Identify which cell holds the provided text, then report its (X, Y) central coordinate. 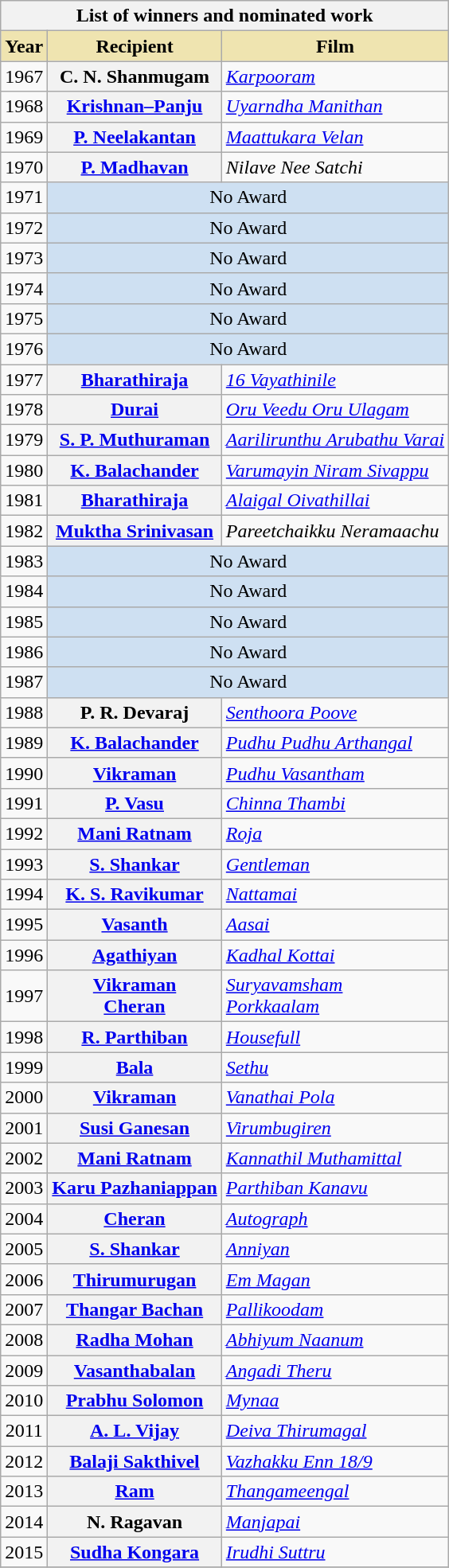
List of winners and nominated work (224, 16)
1994 (24, 895)
1975 (24, 318)
1998 (24, 1037)
1968 (24, 107)
1992 (24, 833)
Kannathil Muthamittal (334, 1158)
Senthoora Poove (334, 712)
Angadi Theru (334, 1370)
N. Ragavan (135, 1522)
P. Neelakantan (135, 137)
Thangameengal (334, 1492)
Oru Veedu Oru Ulagam (334, 410)
Vasanthabalan (135, 1370)
1984 (24, 591)
S. P. Muthuraman (135, 440)
1989 (24, 743)
1997 (24, 997)
1981 (24, 501)
Pallikoodam (334, 1309)
1988 (24, 712)
2012 (24, 1461)
1980 (24, 470)
Susi Ganesan (135, 1128)
1973 (24, 258)
1991 (24, 803)
1999 (24, 1067)
Muktha Srinivasan (135, 531)
Chinna Thambi (334, 803)
Maattukara Velan (334, 137)
16 Vayathinile (334, 380)
1970 (24, 167)
VikramanCheran (135, 997)
Thirumurugan (135, 1279)
1986 (24, 652)
Vanathai Pola (334, 1098)
1995 (24, 925)
1982 (24, 531)
Film (334, 46)
Em Magan (334, 1279)
P. Vasu (135, 803)
Sudha Kongara (135, 1552)
1972 (24, 228)
Karu Pazhaniappan (135, 1188)
Aasai (334, 925)
Parthiban Kanavu (334, 1188)
Nattamai (334, 895)
Deiva Thirumagal (334, 1431)
Prabhu Solomon (135, 1401)
Roja (334, 833)
Irudhi Suttru (334, 1552)
Thangar Bachan (135, 1309)
Manjapai (334, 1522)
1983 (24, 561)
1974 (24, 288)
Varumayin Niram Sivappu (334, 470)
K. S. Ravikumar (135, 895)
Kadhal Kottai (334, 955)
1979 (24, 440)
2015 (24, 1552)
1985 (24, 622)
2005 (24, 1249)
Cheran (135, 1219)
2000 (24, 1098)
Year (24, 46)
Pudhu Vasantham (334, 773)
2013 (24, 1492)
Karpooram (334, 76)
1993 (24, 864)
Durai (135, 410)
Vasanth (135, 925)
2004 (24, 1219)
A. L. Vijay (135, 1431)
1990 (24, 773)
Gentleman (334, 864)
Abhiyum Naanum (334, 1340)
2007 (24, 1309)
Nilave Nee Satchi (334, 167)
Pareetchaikku Neramaachu (334, 531)
2009 (24, 1370)
Virumbugiren (334, 1128)
Uyarndha Manithan (334, 107)
2011 (24, 1431)
Balaji Sakthivel (135, 1461)
1987 (24, 682)
2001 (24, 1128)
R. Parthiban (135, 1037)
1977 (24, 380)
1978 (24, 410)
Bala (135, 1067)
2014 (24, 1522)
1976 (24, 349)
1967 (24, 76)
1969 (24, 137)
2003 (24, 1188)
Krishnan–Panju (135, 107)
Alaigal Oivathillai (334, 501)
Housefull (334, 1037)
2010 (24, 1401)
Mynaa (334, 1401)
Pudhu Pudhu Arthangal (334, 743)
Aarilirunthu Arubathu Varai (334, 440)
Ram (135, 1492)
Vazhakku Enn 18/9 (334, 1461)
Recipient (135, 46)
P. R. Devaraj (135, 712)
P. Madhavan (135, 167)
2008 (24, 1340)
2002 (24, 1158)
1996 (24, 955)
1971 (24, 197)
2006 (24, 1279)
Sethu (334, 1067)
Anniyan (334, 1249)
Radha Mohan (135, 1340)
Agathiyan (135, 955)
Autograph (334, 1219)
SuryavamshamPorkkaalam (334, 997)
C. N. Shanmugam (135, 76)
